Locate the cell with the specified text and output its (X, Y) center coordinate. 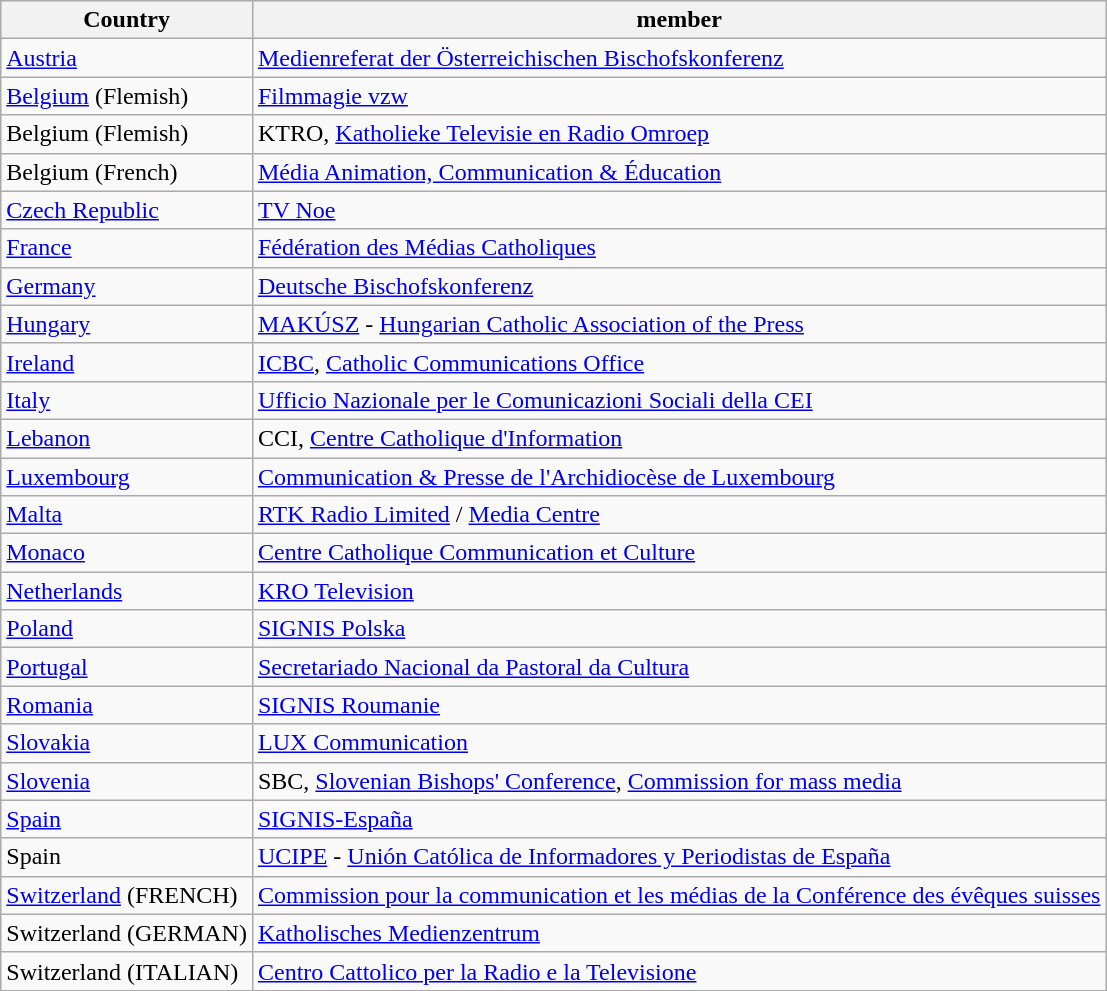
Fédération des Médias Catholiques (679, 248)
CCI, Centre Catholique d'Information (679, 438)
Netherlands (127, 591)
SIGNIS Polska (679, 629)
member (679, 20)
Country (127, 20)
Belgium (French) (127, 172)
Centre Catholique Communication et Culture (679, 553)
Germany (127, 286)
Switzerland (GERMAN) (127, 933)
Filmmagie vzw (679, 96)
Italy (127, 400)
SBC, Slovenian Bishops' Conference, Commission for mass media (679, 781)
Austria (127, 58)
Communication & Presse de l'Archidiocèse de Luxembourg (679, 477)
Commission pour la communication et les médias de la Conférence des évêques suisses (679, 895)
Secretariado Nacional da Pastoral da Cultura (679, 667)
Katholisches Medienzentrum (679, 933)
Ireland (127, 362)
Switzerland (ITALIAN) (127, 971)
Lebanon (127, 438)
SIGNIS-España (679, 819)
Deutsche Bischofskonferenz (679, 286)
Czech Republic (127, 210)
Centro Cattolico per la Radio e la Televisione (679, 971)
France (127, 248)
Média Animation, Communication & Éducation (679, 172)
Ufficio Nazionale per le Comunicazioni Sociali della CEI (679, 400)
SIGNIS Roumanie (679, 705)
Switzerland (FRENCH) (127, 895)
Portugal (127, 667)
Malta (127, 515)
Slovakia (127, 743)
Poland (127, 629)
TV Noe (679, 210)
Luxembourg (127, 477)
Monaco (127, 553)
MAKÚSZ - Hungarian Catholic Association of the Press (679, 324)
Hungary (127, 324)
KTRO, Katholieke Televisie en Radio Omroep (679, 134)
LUX Communication (679, 743)
RTK Radio Limited / Media Centre (679, 515)
ICBC, Catholic Communications Office (679, 362)
Romania (127, 705)
Medienreferat der Österreichischen Bischofskonferenz (679, 58)
Slovenia (127, 781)
KRO Television (679, 591)
UCIPE - Unión Católica de Informadores y Periodistas de España (679, 857)
